Capture the cell that displays the provided text and extract its [X, Y] central coordinate. 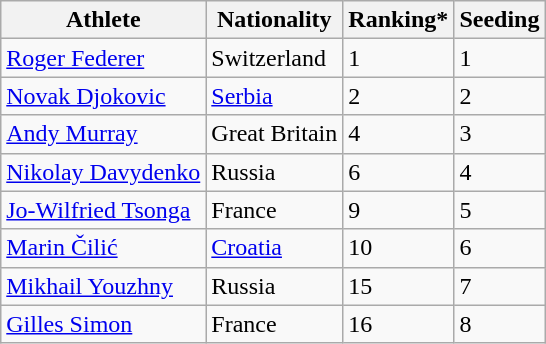
Andy Murray [104, 134]
Seeding [500, 20]
Nationality [274, 20]
Switzerland [274, 58]
9 [398, 210]
Athlete [104, 20]
10 [398, 248]
3 [500, 134]
Jo-Wilfried Tsonga [104, 210]
7 [500, 286]
Mikhail Youzhny [104, 286]
Great Britain [274, 134]
5 [500, 210]
Serbia [274, 96]
Roger Federer [104, 58]
Ranking* [398, 20]
Gilles Simon [104, 324]
15 [398, 286]
Marin Čilić [104, 248]
Novak Djokovic [104, 96]
Croatia [274, 248]
Nikolay Davydenko [104, 172]
8 [500, 324]
16 [398, 324]
